Return [X, Y] of the center of cell containing provided text 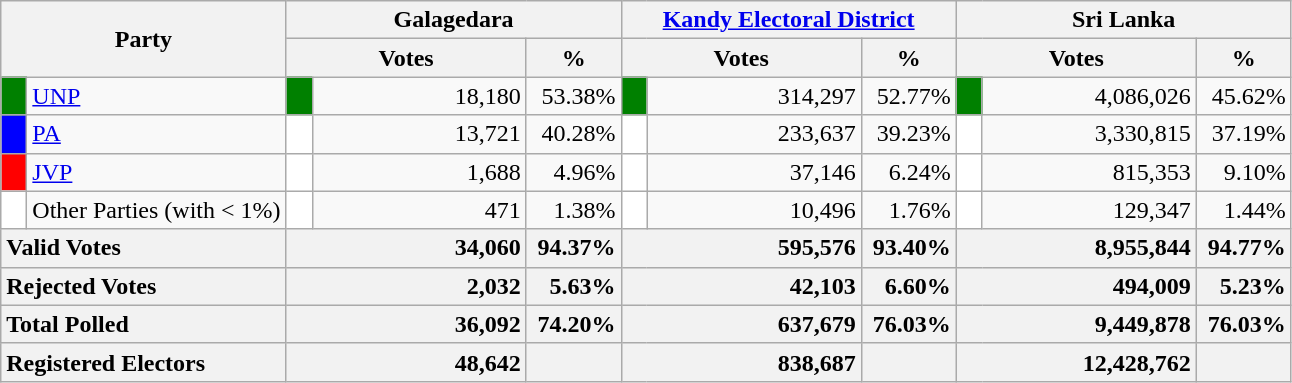
10,496 [754, 210]
39.23% [908, 134]
494,009 [1076, 286]
PA [156, 134]
8,955,844 [1076, 248]
6.24% [908, 172]
815,353 [1089, 172]
Valid Votes [144, 248]
Party [144, 39]
4,086,026 [1089, 96]
Registered Electors [144, 362]
1.38% [574, 210]
36,092 [406, 324]
1.76% [908, 210]
595,576 [741, 248]
37,146 [754, 172]
13,721 [419, 134]
1,688 [419, 172]
1.44% [1244, 210]
9,449,878 [1076, 324]
Rejected Votes [144, 286]
18,180 [419, 96]
JVP [156, 172]
12,428,762 [1076, 362]
3,330,815 [1089, 134]
UNP [156, 96]
Total Polled [144, 324]
34,060 [406, 248]
Sri Lanka [1124, 20]
53.38% [574, 96]
93.40% [908, 248]
5.23% [1244, 286]
233,637 [754, 134]
2,032 [406, 286]
94.37% [574, 248]
48,642 [406, 362]
9.10% [1244, 172]
6.60% [908, 286]
94.77% [1244, 248]
471 [419, 210]
637,679 [741, 324]
4.96% [574, 172]
5.63% [574, 286]
40.28% [574, 134]
45.62% [1244, 96]
Kandy Electoral District [788, 20]
42,103 [741, 286]
838,687 [741, 362]
Galagedara [454, 20]
37.19% [1244, 134]
129,347 [1089, 210]
314,297 [754, 96]
52.77% [908, 96]
74.20% [574, 324]
Other Parties (with < 1%) [156, 210]
